Return [x, y] of the center of cell containing provided text 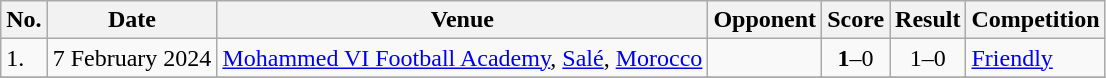
Friendly [1036, 58]
Opponent [765, 20]
Competition [1036, 20]
Date [132, 20]
Result [928, 20]
1. [24, 58]
Score [856, 20]
7 February 2024 [132, 58]
Mohammed VI Football Academy, Salé, Morocco [462, 58]
Venue [462, 20]
No. [24, 20]
